Pinpoint the cell where the given text exists, returning its (X, Y) midpoint coordinate. 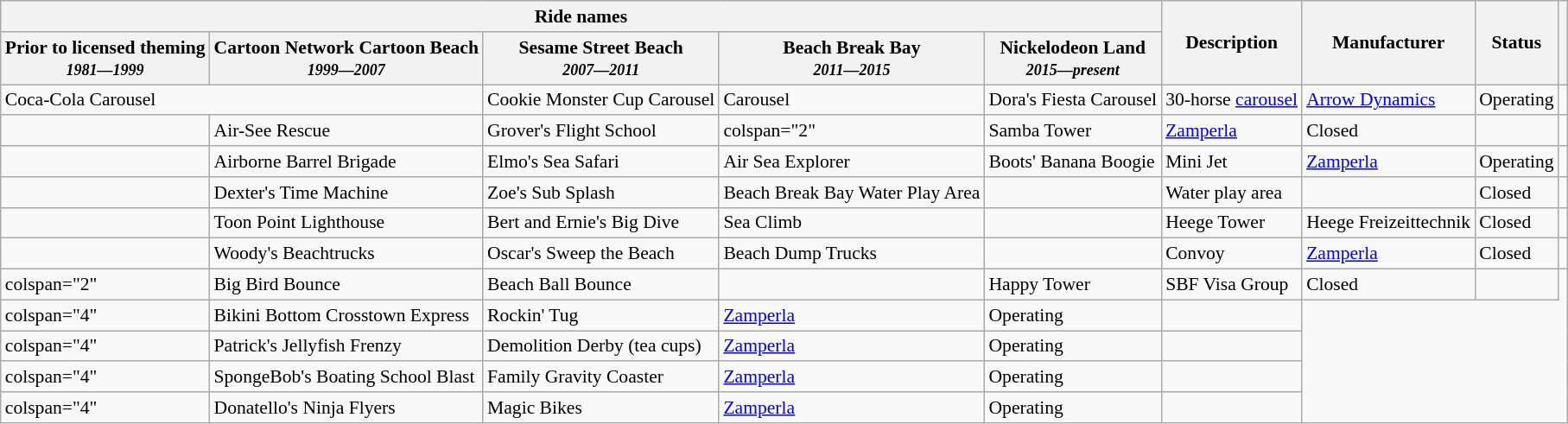
Airborne Barrel Brigade (346, 161)
Oscar's Sweep the Beach (601, 254)
Air Sea Explorer (852, 161)
Beach Break Bay Water Play Area (852, 193)
Beach Break Bay2011—2015 (852, 59)
Beach Ball Bounce (601, 285)
Boots' Banana Boogie (1073, 161)
SpongeBob's Boating School Blast (346, 377)
Big Bird Bounce (346, 285)
Rockin' Tug (601, 315)
Description (1232, 43)
Toon Point Lighthouse (346, 223)
Zoe's Sub Splash (601, 193)
Dexter's Time Machine (346, 193)
Heege Freizeittechnik (1388, 223)
Samba Tower (1073, 131)
Heege Tower (1232, 223)
SBF Visa Group (1232, 285)
Dora's Fiesta Carousel (1073, 100)
Patrick's Jellyfish Frenzy (346, 346)
Woody's Beachtrucks (346, 254)
Prior to licensed theming1981—1999 (105, 59)
Arrow Dynamics (1388, 100)
Manufacturer (1388, 43)
Ride names (581, 16)
Nickelodeon Land 2015—present (1073, 59)
Bikini Bottom Crosstown Express (346, 315)
Beach Dump Trucks (852, 254)
Family Gravity Coaster (601, 377)
Magic Bikes (601, 408)
Mini Jet (1232, 161)
Air-See Rescue (346, 131)
Demolition Derby (tea cups) (601, 346)
Cartoon Network Cartoon Beach1999—2007 (346, 59)
Donatello's Ninja Flyers (346, 408)
Water play area (1232, 193)
Convoy (1232, 254)
Elmo's Sea Safari (601, 161)
Bert and Ernie's Big Dive (601, 223)
Cookie Monster Cup Carousel (601, 100)
Happy Tower (1073, 285)
Coca-Cola Carousel (242, 100)
Grover's Flight School (601, 131)
30-horse carousel (1232, 100)
Sea Climb (852, 223)
Status (1516, 43)
Carousel (852, 100)
Sesame Street Beach2007—2011 (601, 59)
